From the cell containing the given text, extract its center point as [x, y] coordinate. 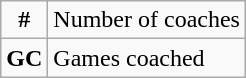
Games coached [147, 58]
# [24, 20]
GC [24, 58]
Number of coaches [147, 20]
